For the text-containing cell, return its midpoint in [X, Y] coordinate format. 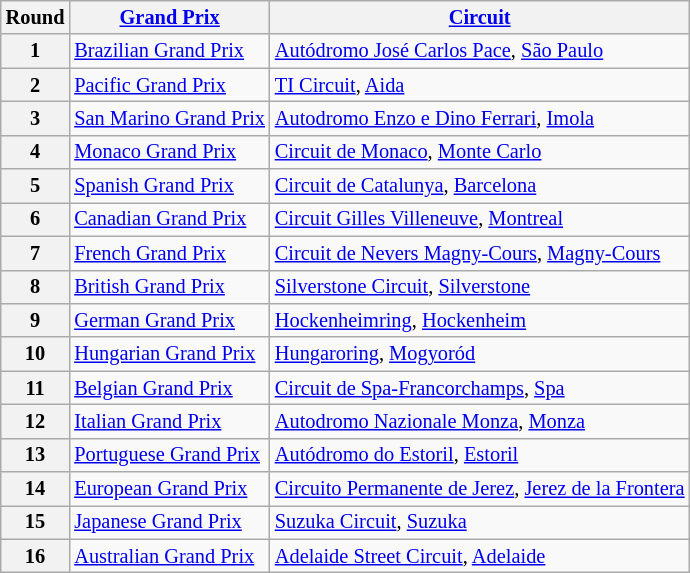
Hungarian Grand Prix [170, 354]
TI Circuit, Aida [480, 85]
Circuit de Nevers Magny-Cours, Magny-Cours [480, 253]
Circuit de Spa-Francorchamps, Spa [480, 388]
9 [36, 320]
Canadian Grand Prix [170, 219]
14 [36, 489]
Autodromo Nazionale Monza, Monza [480, 421]
French Grand Prix [170, 253]
Italian Grand Prix [170, 421]
3 [36, 118]
6 [36, 219]
Belgian Grand Prix [170, 388]
Autódromo do Estoril, Estoril [480, 455]
Silverstone Circuit, Silverstone [480, 287]
Grand Prix [170, 17]
German Grand Prix [170, 320]
8 [36, 287]
13 [36, 455]
Pacific Grand Prix [170, 85]
Hockenheimring, Hockenheim [480, 320]
11 [36, 388]
Round [36, 17]
16 [36, 556]
15 [36, 522]
Australian Grand Prix [170, 556]
San Marino Grand Prix [170, 118]
Suzuka Circuit, Suzuka [480, 522]
12 [36, 421]
Portuguese Grand Prix [170, 455]
4 [36, 152]
10 [36, 354]
Circuit Gilles Villeneuve, Montreal [480, 219]
Adelaide Street Circuit, Adelaide [480, 556]
2 [36, 85]
Monaco Grand Prix [170, 152]
Japanese Grand Prix [170, 522]
British Grand Prix [170, 287]
Brazilian Grand Prix [170, 51]
1 [36, 51]
Spanish Grand Prix [170, 186]
Circuit [480, 17]
Autódromo José Carlos Pace, São Paulo [480, 51]
7 [36, 253]
European Grand Prix [170, 489]
Circuit de Monaco, Monte Carlo [480, 152]
Circuit de Catalunya, Barcelona [480, 186]
Circuito Permanente de Jerez, Jerez de la Frontera [480, 489]
Hungaroring, Mogyoród [480, 354]
Autodromo Enzo e Dino Ferrari, Imola [480, 118]
5 [36, 186]
